Return [x, y] of the center of cell containing provided text 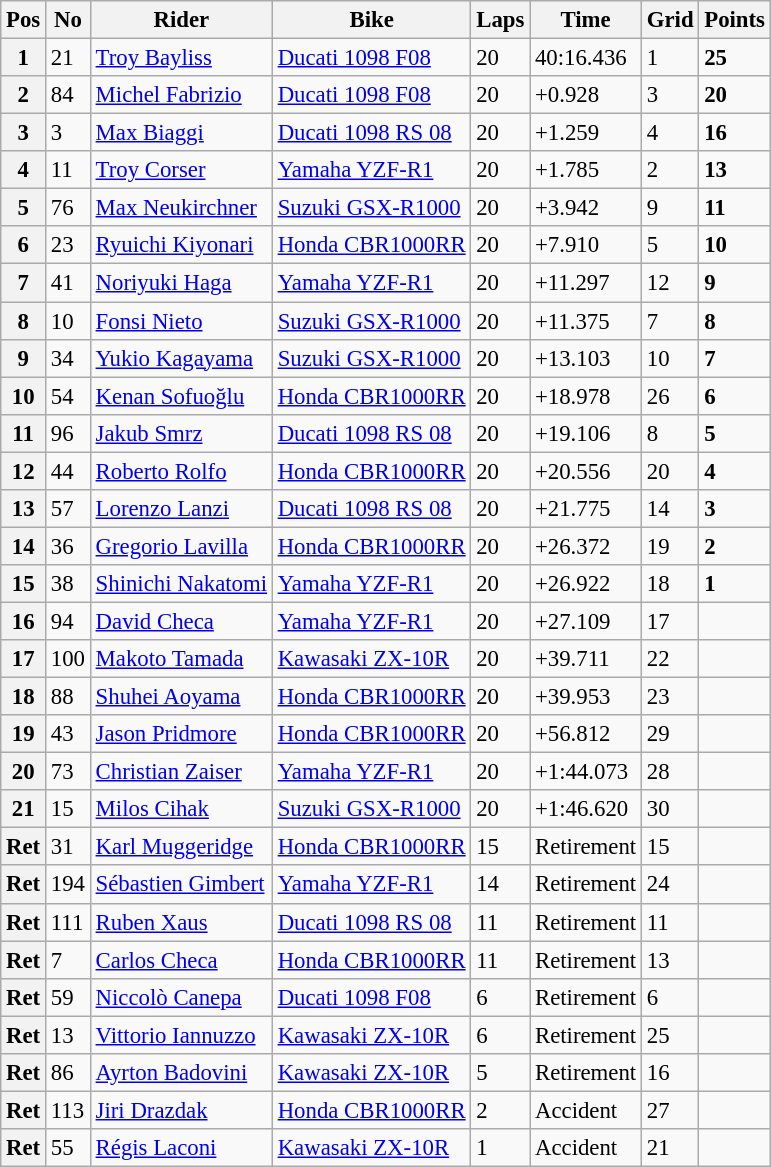
73 [68, 772]
54 [68, 396]
Michel Fabrizio [181, 95]
Shinichi Nakatomi [181, 584]
+1:44.073 [586, 772]
Laps [500, 20]
Bike [372, 20]
44 [68, 471]
88 [68, 697]
Christian Zaiser [181, 772]
Roberto Rolfo [181, 471]
28 [670, 772]
59 [68, 997]
+11.297 [586, 283]
Lorenzo Lanzi [181, 509]
Vittorio Iannuzzo [181, 1035]
111 [68, 922]
29 [670, 734]
94 [68, 621]
+39.711 [586, 659]
+11.375 [586, 321]
+26.922 [586, 584]
57 [68, 509]
Ryuichi Kiyonari [181, 245]
David Checa [181, 621]
30 [670, 809]
+27.109 [586, 621]
41 [68, 283]
38 [68, 584]
Yukio Kagayama [181, 358]
76 [68, 208]
24 [670, 885]
Troy Corser [181, 170]
+18.978 [586, 396]
Ayrton Badovini [181, 1073]
Noriyuki Haga [181, 283]
+0.928 [586, 95]
100 [68, 659]
Karl Muggeridge [181, 847]
+7.910 [586, 245]
+26.372 [586, 546]
Ruben Xaus [181, 922]
Troy Bayliss [181, 58]
86 [68, 1073]
No [68, 20]
96 [68, 433]
Time [586, 20]
55 [68, 1148]
34 [68, 358]
113 [68, 1110]
Max Neukirchner [181, 208]
43 [68, 734]
36 [68, 546]
22 [670, 659]
Jason Pridmore [181, 734]
Sébastien Gimbert [181, 885]
Fonsi Nieto [181, 321]
Jakub Smrz [181, 433]
Max Biaggi [181, 133]
Régis Laconi [181, 1148]
27 [670, 1110]
Carlos Checa [181, 960]
+39.953 [586, 697]
+13.103 [586, 358]
26 [670, 396]
Shuhei Aoyama [181, 697]
Niccolò Canepa [181, 997]
Kenan Sofuoğlu [181, 396]
Gregorio Lavilla [181, 546]
Rider [181, 20]
194 [68, 885]
84 [68, 95]
Points [734, 20]
Jiri Drazdak [181, 1110]
+19.106 [586, 433]
+21.775 [586, 509]
31 [68, 847]
+3.942 [586, 208]
Milos Cihak [181, 809]
+1.259 [586, 133]
+1.785 [586, 170]
+56.812 [586, 734]
40:16.436 [586, 58]
+20.556 [586, 471]
Pos [24, 20]
Makoto Tamada [181, 659]
Grid [670, 20]
+1:46.620 [586, 809]
